Pinpoint the cell where the given text exists, returning its (X, Y) midpoint coordinate. 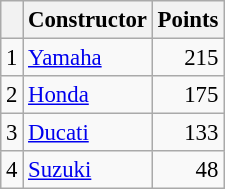
3 (12, 133)
175 (188, 95)
2 (12, 95)
Suzuki (88, 170)
Honda (88, 95)
48 (188, 170)
Ducati (88, 133)
1 (12, 58)
Points (188, 20)
Yamaha (88, 58)
Constructor (88, 20)
4 (12, 170)
215 (188, 58)
133 (188, 133)
